For the text-containing cell, return its midpoint in [x, y] coordinate format. 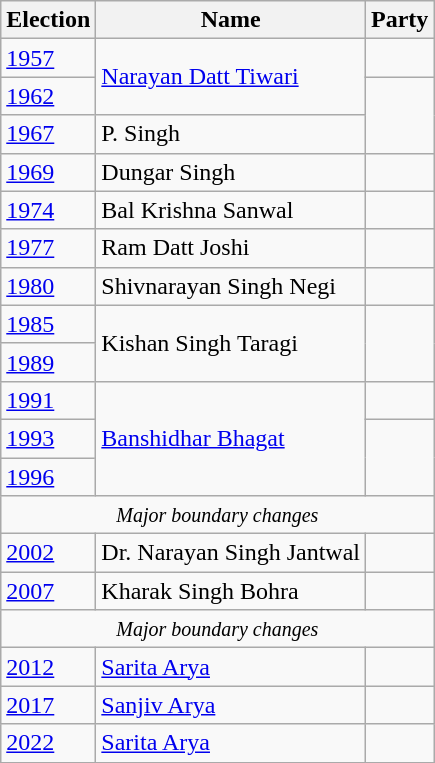
Kharak Singh Bohra [231, 591]
1980 [48, 286]
1985 [48, 324]
Bal Krishna Sanwal [231, 210]
1993 [48, 438]
1967 [48, 134]
1974 [48, 210]
2012 [48, 667]
Kishan Singh Taragi [231, 343]
Narayan Datt Tiwari [231, 77]
Dr. Narayan Singh Jantwal [231, 553]
Election [48, 20]
1991 [48, 400]
2017 [48, 705]
1977 [48, 248]
2022 [48, 743]
Ram Datt Joshi [231, 248]
P. Singh [231, 134]
Name [231, 20]
1989 [48, 362]
1996 [48, 477]
1962 [48, 96]
2002 [48, 553]
1969 [48, 172]
2007 [48, 591]
Banshidhar Bhagat [231, 438]
1957 [48, 58]
Party [399, 20]
Dungar Singh [231, 172]
Shivnarayan Singh Negi [231, 286]
Sanjiv Arya [231, 705]
